Detect which cell encompasses the target text, then output its [x, y] center coordinate. 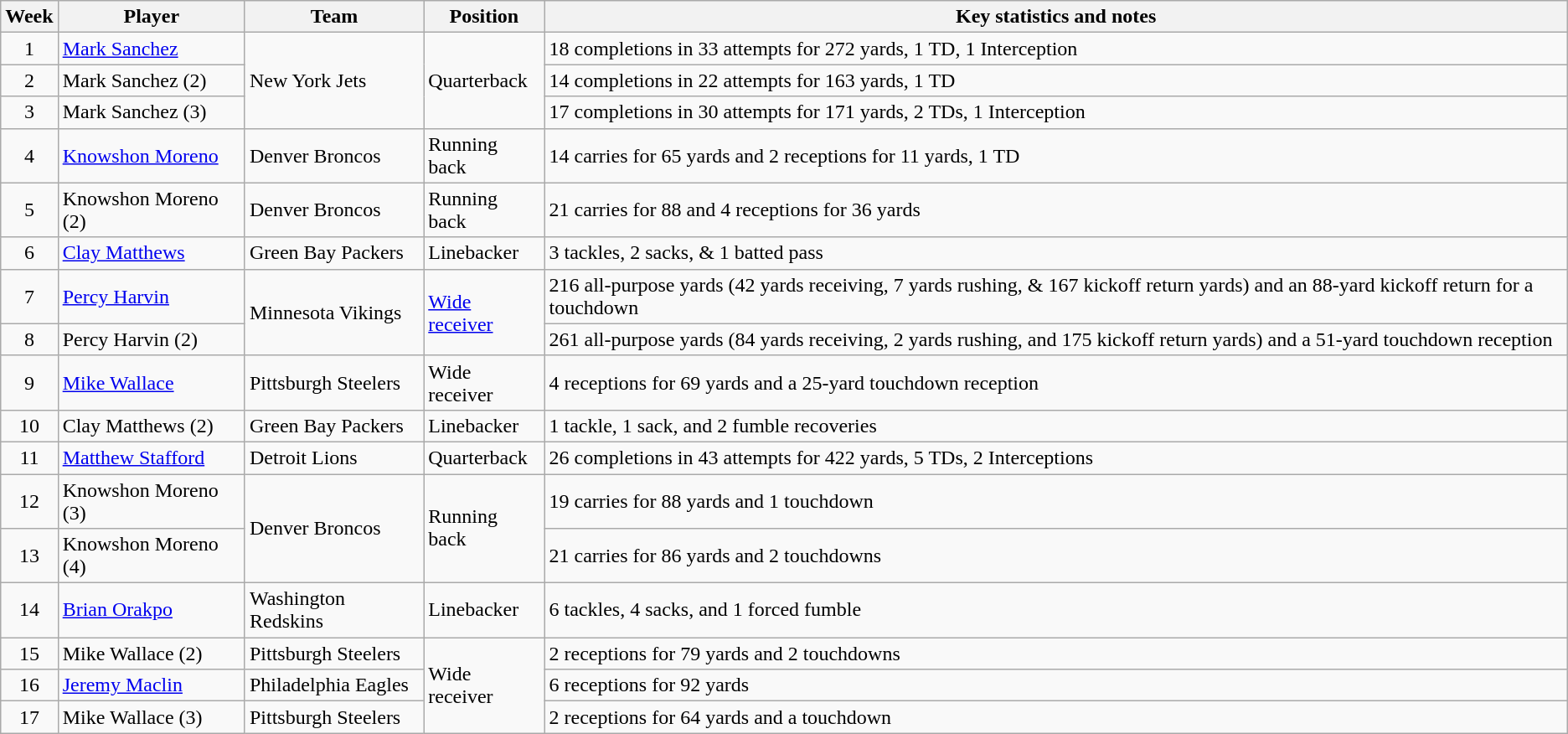
26 completions in 43 attempts for 422 yards, 5 TDs, 2 Interceptions [1055, 457]
Week [29, 17]
6 tackles, 4 sacks, and 1 forced fumble [1055, 610]
Team [333, 17]
5 [29, 209]
18 completions in 33 attempts for 272 yards, 1 TD, 1 Interception [1055, 49]
Clay Matthews (2) [151, 426]
Mike Wallace (3) [151, 717]
Matthew Stafford [151, 457]
2 receptions for 79 yards and 2 touchdowns [1055, 654]
6 [29, 253]
15 [29, 654]
7 [29, 297]
Percy Harvin [151, 297]
2 [29, 80]
17 [29, 717]
13 [29, 556]
1 tackle, 1 sack, and 2 fumble recoveries [1055, 426]
Minnesota Vikings [333, 312]
4 [29, 156]
10 [29, 426]
Knowshon Moreno (2) [151, 209]
6 receptions for 92 yards [1055, 685]
Key statistics and notes [1055, 17]
11 [29, 457]
Mark Sanchez (3) [151, 112]
Detroit Lions [333, 457]
261 all-purpose yards (84 yards receiving, 2 yards rushing, and 175 kickoff return yards) and a 51-yard touchdown reception [1055, 339]
Washington Redskins [333, 610]
Knowshon Moreno [151, 156]
21 carries for 86 yards and 2 touchdowns [1055, 556]
1 [29, 49]
New York Jets [333, 80]
8 [29, 339]
Player [151, 17]
4 receptions for 69 yards and a 25-yard touchdown reception [1055, 382]
14 completions in 22 attempts for 163 yards, 1 TD [1055, 80]
216 all-purpose yards (42 yards receiving, 7 yards rushing, & 167 kickoff return yards) and an 88-yard kickoff return for a touchdown [1055, 297]
Philadelphia Eagles [333, 685]
19 carries for 88 yards and 1 touchdown [1055, 501]
21 carries for 88 and 4 receptions for 36 yards [1055, 209]
Percy Harvin (2) [151, 339]
Knowshon Moreno (3) [151, 501]
17 completions in 30 attempts for 171 yards, 2 TDs, 1 Interception [1055, 112]
3 [29, 112]
14 [29, 610]
16 [29, 685]
9 [29, 382]
Jeremy Maclin [151, 685]
2 receptions for 64 yards and a touchdown [1055, 717]
Mike Wallace [151, 382]
14 carries for 65 yards and 2 receptions for 11 yards, 1 TD [1055, 156]
Position [484, 17]
Mike Wallace (2) [151, 654]
Knowshon Moreno (4) [151, 556]
3 tackles, 2 sacks, & 1 batted pass [1055, 253]
Mark Sanchez (2) [151, 80]
12 [29, 501]
Brian Orakpo [151, 610]
Mark Sanchez [151, 49]
Clay Matthews [151, 253]
